Detect which cell encompasses the target text, then output its [X, Y] center coordinate. 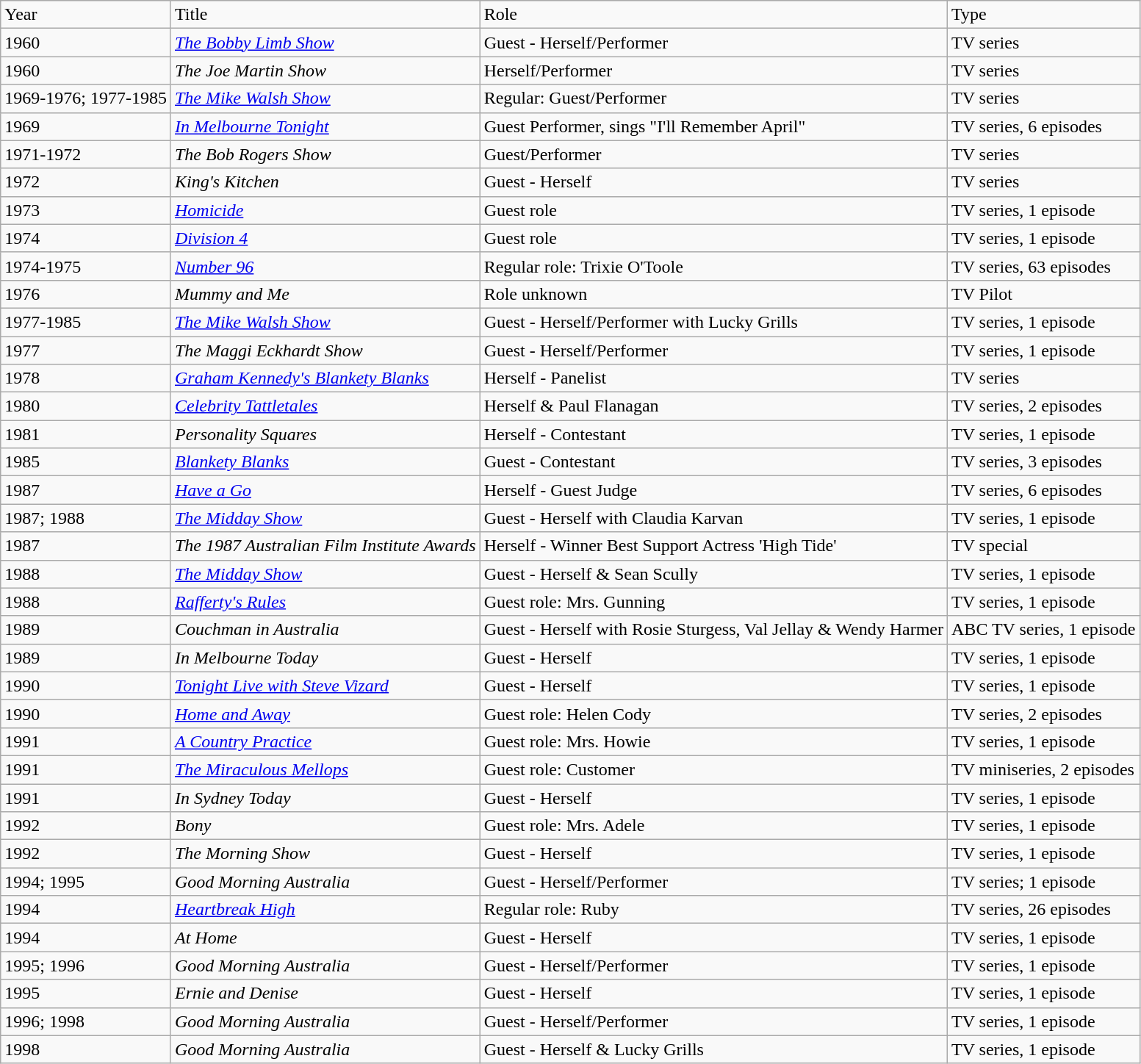
Rafferty's Rules [325, 602]
Couchman in Australia [325, 630]
1987; 1988 [86, 518]
Number 96 [325, 266]
TV Pilot [1043, 294]
Blankety Blanks [325, 462]
Guest role: Mrs. Adele [713, 826]
1977-1985 [86, 322]
Guest role: Mrs. Howie [713, 741]
1995; 1996 [86, 966]
TV series, 26 episodes [1043, 910]
The Morning Show [325, 854]
The Bobby Limb Show [325, 43]
Title [325, 15]
Bony [325, 826]
A Country Practice [325, 741]
Herself & Paul Flanagan [713, 406]
1985 [86, 462]
King's Kitchen [325, 182]
Heartbreak High [325, 910]
Have a Go [325, 490]
At Home [325, 938]
Guest - Herself & Lucky Grills [713, 1049]
The Maggi Eckhardt Show [325, 351]
1976 [86, 294]
1996; 1998 [86, 1021]
The Bob Rogers Show [325, 154]
TV series; 1 episode [1043, 882]
In Sydney Today [325, 797]
Role [713, 15]
1998 [86, 1049]
ABC TV series, 1 episode [1043, 630]
1969 [86, 126]
Guest - Herself with Rosie Sturgess, Val Jellay & Wendy Harmer [713, 630]
Regular role: Trixie O'Toole [713, 266]
Tonight Live with Steve Vizard [325, 686]
1981 [86, 434]
Herself - Winner Best Support Actress 'High Tide' [713, 546]
1994; 1995 [86, 882]
The Miraculous Mellops [325, 769]
Role unknown [713, 294]
Division 4 [325, 238]
Personality Squares [325, 434]
Herself - Guest Judge [713, 490]
1980 [86, 406]
TV special [1043, 546]
1974-1975 [86, 266]
Home and Away [325, 713]
1978 [86, 378]
The 1987 Australian Film Institute Awards [325, 546]
1977 [86, 351]
Ernie and Denise [325, 993]
1974 [86, 238]
1972 [86, 182]
Regular: Guest/Performer [713, 98]
Herself - Contestant [713, 434]
TV series, 3 episodes [1043, 462]
Guest role: Helen Cody [713, 713]
TV miniseries, 2 episodes [1043, 769]
Guest - Herself/Performer with Lucky Grills [713, 322]
Homicide [325, 210]
1995 [86, 993]
Mummy and Me [325, 294]
1973 [86, 210]
The Joe Martin Show [325, 71]
In Melbourne Today [325, 658]
Guest - Herself & Sean Scully [713, 574]
Guest role: Customer [713, 769]
Regular role: Ruby [713, 910]
Herself/Performer [713, 71]
1971-1972 [86, 154]
Type [1043, 15]
1969-1976; 1977-1985 [86, 98]
Herself - Panelist [713, 378]
Year [86, 15]
Guest/Performer [713, 154]
Guest Performer, sings "I'll Remember April" [713, 126]
Celebrity Tattletales [325, 406]
Guest - Contestant [713, 462]
Graham Kennedy's Blankety Blanks [325, 378]
Guest role: Mrs. Gunning [713, 602]
In Melbourne Tonight [325, 126]
Guest - Herself with Claudia Karvan [713, 518]
TV series, 63 episodes [1043, 266]
